From the cell containing the given text, extract its center point as (x, y) coordinate. 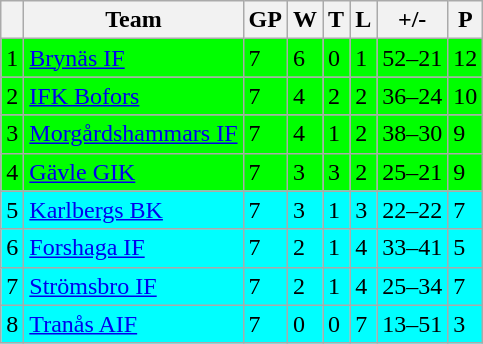
IFK Bofors (134, 96)
L (364, 20)
13–51 (412, 324)
8 (12, 324)
Brynäs IF (134, 58)
Tranås AIF (134, 324)
W (304, 20)
Morgårdshammars IF (134, 134)
Gävle GIK (134, 172)
25–21 (412, 172)
GP (265, 20)
25–34 (412, 286)
Team (134, 20)
P (466, 20)
22–22 (412, 210)
Forshaga IF (134, 248)
Strömsbro IF (134, 286)
T (336, 20)
33–41 (412, 248)
10 (466, 96)
+/- (412, 20)
Karlbergs BK (134, 210)
36–24 (412, 96)
38–30 (412, 134)
52–21 (412, 58)
12 (466, 58)
